Capture the cell that displays the provided text and extract its (x, y) central coordinate. 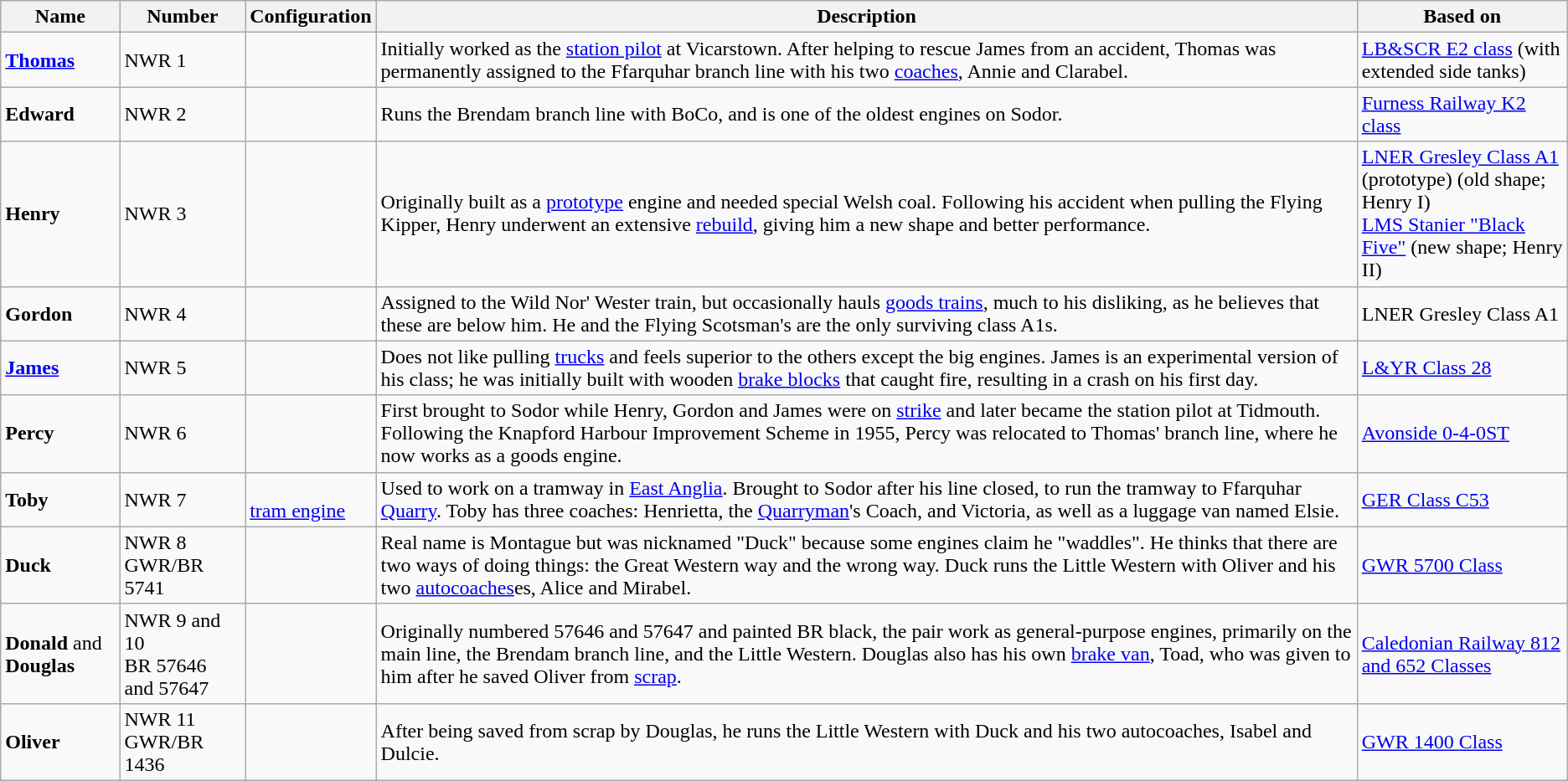
Donald and Douglas (60, 653)
Oliver (60, 742)
Name (60, 17)
Toby (60, 499)
NWR 7 (183, 499)
Furness Railway K2 class (1462, 114)
NWR 2 (183, 114)
LB&SCR E2 class (with extended side tanks) (1462, 60)
NWR 8GWR/BR 5741 (183, 565)
Avonside 0-4-0ST (1462, 434)
Thomas (60, 60)
LNER Gresley Class A1 (1462, 313)
NWR 9 and 10BR 57646 and 57647 (183, 653)
Based on (1462, 17)
Configuration (311, 17)
NWR 1 (183, 60)
LNER Gresley Class A1 (prototype) (old shape; Henry I)LMS Stanier "Black Five" (new shape; Henry II) (1462, 214)
Description (866, 17)
Duck (60, 565)
Number (183, 17)
Edward (60, 114)
Henry (60, 214)
GWR 1400 Class (1462, 742)
After being saved from scrap by Douglas, he runs the Little Western with Duck and his two autocoaches, Isabel and Dulcie. (866, 742)
tram engine (311, 499)
L&YR Class 28 (1462, 368)
Gordon (60, 313)
NWR 3 (183, 214)
GER Class C53 (1462, 499)
Runs the Brendam branch line with BoCo, and is one of the oldest engines on Sodor. (866, 114)
NWR 6 (183, 434)
NWR 5 (183, 368)
Percy (60, 434)
Caledonian Railway 812 and 652 Classes (1462, 653)
NWR 4 (183, 313)
GWR 5700 Class (1462, 565)
James (60, 368)
NWR 11GWR/BR 1436 (183, 742)
